Search for the cell housing the specified text and yield its [X, Y] center coordinate. 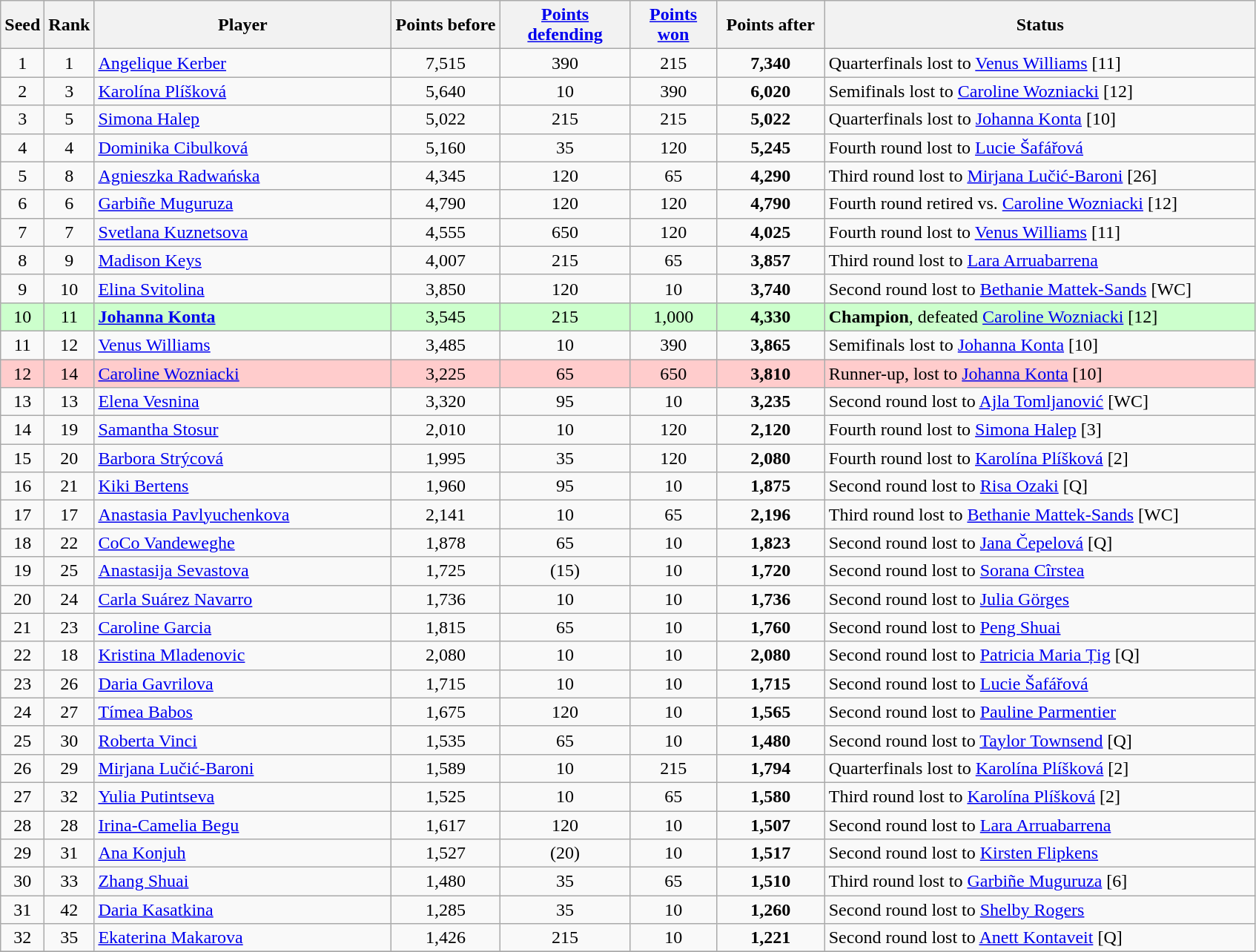
1,426 [446, 938]
Second round lost to Sorana Cîrstea [1039, 571]
Samantha Stosur [243, 430]
Elena Vesnina [243, 402]
Zhang Shuai [243, 882]
3,485 [446, 345]
Venus Williams [243, 345]
4,290 [770, 176]
Anastasia Pavlyuchenkova [243, 515]
Fourth round retired vs. Caroline Wozniacki [12] [1039, 204]
Angelique Kerber [243, 63]
Kiki Bertens [243, 486]
Fourth round lost to Simona Halep [3] [1039, 430]
1,823 [770, 543]
5,245 [770, 148]
Anastasija Sevastova [243, 571]
4,555 [446, 232]
Quarterfinals lost to Johanna Konta [10] [1039, 119]
Garbiñe Muguruza [243, 204]
1,510 [770, 882]
1,535 [446, 740]
Third round lost to Garbiñe Muguruza [6] [1039, 882]
Second round lost to Lara Arruabarrena [1039, 825]
1,760 [770, 627]
Third round lost to Mirjana Lučić-Baroni [26] [1039, 176]
Johanna Konta [243, 317]
Ana Konjuh [243, 853]
Fourth round lost to Lucie Šafářová [1039, 148]
2 [22, 91]
Second round lost to Taylor Townsend [Q] [1039, 740]
7,515 [446, 63]
1,517 [770, 853]
Ekaterina Makarova [243, 938]
2,196 [770, 515]
Status [1039, 25]
Second round lost to Pauline Parmentier [1039, 712]
1,527 [446, 853]
Daria Gavrilova [243, 684]
Roberta Vinci [243, 740]
Seed [22, 25]
2,120 [770, 430]
Third round lost to Bethanie Mattek-Sands [WC] [1039, 515]
3,225 [446, 373]
Second round lost to Julia Görges [1039, 599]
Fourth round lost to Venus Williams [11] [1039, 232]
Barbora Strýcová [243, 458]
1,725 [446, 571]
Daria Kasatkina [243, 910]
Elina Svitolina [243, 288]
Irina-Camelia Begu [243, 825]
4,007 [446, 260]
1,875 [770, 486]
4,345 [446, 176]
1,260 [770, 910]
Second round lost to Bethanie Mattek-Sands [WC] [1039, 288]
1,675 [446, 712]
3,235 [770, 402]
Caroline Wozniacki [243, 373]
3,740 [770, 288]
Runner-up, lost to Johanna Konta [10] [1039, 373]
Second round lost to Jana Čepelová [Q] [1039, 543]
(20) [565, 853]
33 [70, 882]
Svetlana Kuznetsova [243, 232]
Points defending [565, 25]
1,589 [446, 768]
Carla Suárez Navarro [243, 599]
1,815 [446, 627]
Tímea Babos [243, 712]
Yulia Putintseva [243, 796]
1,617 [446, 825]
1,525 [446, 796]
Kristina Mladenovic [243, 655]
Champion, defeated Caroline Wozniacki [12] [1039, 317]
Madison Keys [243, 260]
Mirjana Lučić-Baroni [243, 768]
1,000 [673, 317]
Points won [673, 25]
Second round lost to Risa Ozaki [Q] [1039, 486]
5,640 [446, 91]
1,221 [770, 938]
Third round lost to Lara Arruabarrena [1039, 260]
1,960 [446, 486]
1,720 [770, 571]
Second round lost to Peng Shuai [1039, 627]
3,320 [446, 402]
3,850 [446, 288]
Points before [446, 25]
4,025 [770, 232]
CoCo Vandeweghe [243, 543]
2,010 [446, 430]
1,794 [770, 768]
1,285 [446, 910]
1,507 [770, 825]
Quarterfinals lost to Karolína Plíšková [2] [1039, 768]
3,810 [770, 373]
4,330 [770, 317]
Second round lost to Patricia Maria Țig [Q] [1039, 655]
Third round lost to Karolína Plíšková [2] [1039, 796]
Rank [70, 25]
Player [243, 25]
Dominika Cibulková [243, 148]
Semifinals lost to Caroline Wozniacki [12] [1039, 91]
Points after [770, 25]
Second round lost to Kirsten Flipkens [1039, 853]
Agnieszka Radwańska [243, 176]
Caroline Garcia [243, 627]
5,160 [446, 148]
Second round lost to Lucie Šafářová [1039, 684]
Second round lost to Shelby Rogers [1039, 910]
7,340 [770, 63]
1,995 [446, 458]
Second round lost to Anett Kontaveit [Q] [1039, 938]
(15) [565, 571]
1,878 [446, 543]
Simona Halep [243, 119]
Quarterfinals lost to Venus Williams [11] [1039, 63]
1,580 [770, 796]
Karolína Plíšková [243, 91]
42 [70, 910]
1,565 [770, 712]
3,545 [446, 317]
3,865 [770, 345]
6,020 [770, 91]
16 [22, 486]
Semifinals lost to Johanna Konta [10] [1039, 345]
15 [22, 458]
3,857 [770, 260]
2,141 [446, 515]
Fourth round lost to Karolína Plíšková [2] [1039, 458]
Second round lost to Ajla Tomljanović [WC] [1039, 402]
